Extract the [x, y] coordinate from the center of the cell holding the provided text.  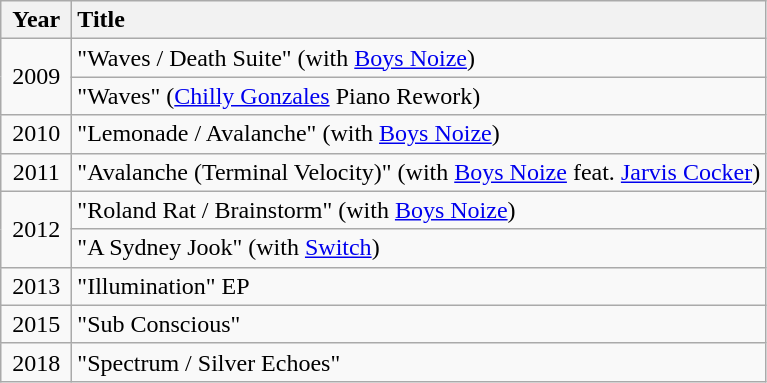
Year [36, 20]
2010 [36, 134]
"Lemonade / Avalanche" (with Boys Noize) [419, 134]
2015 [36, 324]
2009 [36, 77]
2018 [36, 362]
"Illumination" EP [419, 286]
2011 [36, 172]
Title [419, 20]
"A Sydney Jook" (with Switch) [419, 248]
2013 [36, 286]
"Spectrum / Silver Echoes" [419, 362]
"Waves" (Chilly Gonzales Piano Rework) [419, 96]
"Waves / Death Suite" (with Boys Noize) [419, 58]
"Roland Rat / Brainstorm" (with Boys Noize) [419, 210]
"Avalanche (Terminal Velocity)" (with Boys Noize feat. Jarvis Cocker) [419, 172]
"Sub Conscious" [419, 324]
2012 [36, 229]
